Scan for the cell matching the given text and deliver its (x, y) coordinate at center. 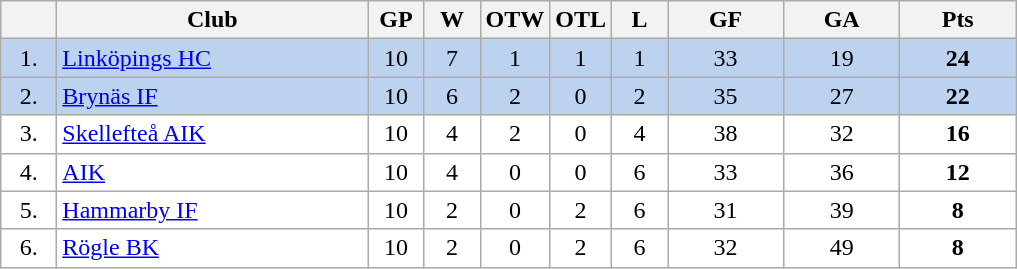
6. (29, 248)
3. (29, 134)
OTW (515, 20)
1. (29, 58)
5. (29, 210)
7 (452, 58)
GF (726, 20)
12 (958, 172)
31 (726, 210)
GP (396, 20)
49 (842, 248)
Brynäs IF (212, 96)
24 (958, 58)
39 (842, 210)
22 (958, 96)
OTL (581, 20)
GA (842, 20)
4. (29, 172)
Club (212, 20)
Hammarby IF (212, 210)
Skellefteå AIK (212, 134)
38 (726, 134)
L (640, 20)
27 (842, 96)
16 (958, 134)
36 (842, 172)
35 (726, 96)
Pts (958, 20)
Linköpings HC (212, 58)
19 (842, 58)
Rögle BK (212, 248)
2. (29, 96)
AIK (212, 172)
W (452, 20)
